Scan for the cell matching the given text and deliver its (x, y) coordinate at center. 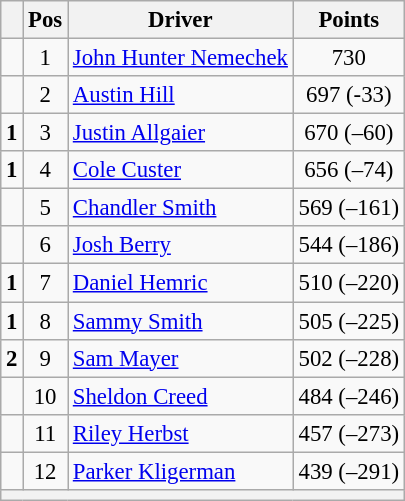
457 (–273) (348, 433)
10 (46, 396)
Sheldon Creed (181, 396)
505 (–225) (348, 321)
Pos (46, 20)
4 (46, 170)
9 (46, 358)
12 (46, 471)
484 (–246) (348, 396)
5 (46, 208)
697 (-33) (348, 95)
510 (–220) (348, 283)
11 (46, 433)
569 (–161) (348, 208)
Parker Kligerman (181, 471)
6 (46, 245)
Sammy Smith (181, 321)
730 (348, 58)
670 (–60) (348, 133)
8 (46, 321)
Sam Mayer (181, 358)
Points (348, 20)
7 (46, 283)
656 (–74) (348, 170)
Daniel Hemric (181, 283)
Austin Hill (181, 95)
Riley Herbst (181, 433)
Cole Custer (181, 170)
502 (–228) (348, 358)
Justin Allgaier (181, 133)
3 (46, 133)
544 (–186) (348, 245)
Driver (181, 20)
John Hunter Nemechek (181, 58)
Chandler Smith (181, 208)
439 (–291) (348, 471)
Josh Berry (181, 245)
